Extract the (X, Y) coordinate from the center of the cell holding the provided text.  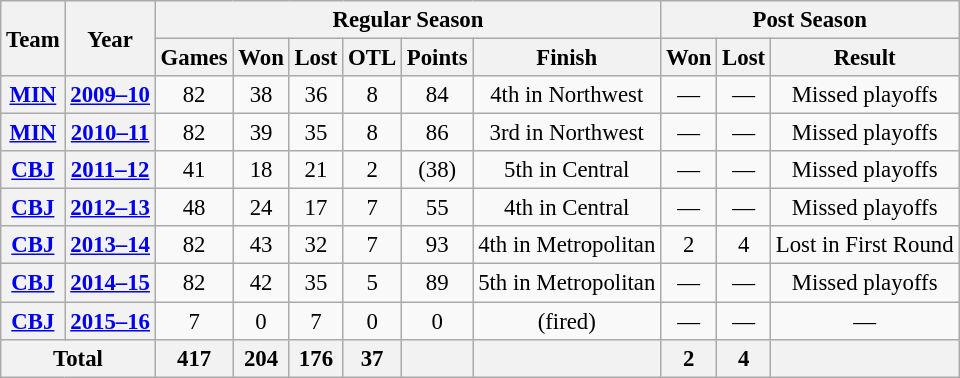
89 (436, 283)
4th in Metropolitan (567, 245)
Team (33, 38)
32 (316, 245)
Result (864, 58)
Points (436, 58)
18 (261, 170)
5 (372, 283)
417 (194, 358)
84 (436, 95)
37 (372, 358)
4th in Northwest (567, 95)
5th in Central (567, 170)
2014–15 (110, 283)
2015–16 (110, 321)
2012–13 (110, 208)
Year (110, 38)
55 (436, 208)
93 (436, 245)
176 (316, 358)
43 (261, 245)
2013–14 (110, 245)
(38) (436, 170)
17 (316, 208)
204 (261, 358)
2010–11 (110, 133)
(fired) (567, 321)
5th in Metropolitan (567, 283)
38 (261, 95)
Post Season (810, 20)
Finish (567, 58)
86 (436, 133)
41 (194, 170)
2011–12 (110, 170)
42 (261, 283)
39 (261, 133)
3rd in Northwest (567, 133)
48 (194, 208)
36 (316, 95)
Regular Season (408, 20)
Lost in First Round (864, 245)
Total (78, 358)
24 (261, 208)
2009–10 (110, 95)
4th in Central (567, 208)
Games (194, 58)
21 (316, 170)
OTL (372, 58)
